Extract the (x, y) coordinate from the center of the cell holding the provided text.  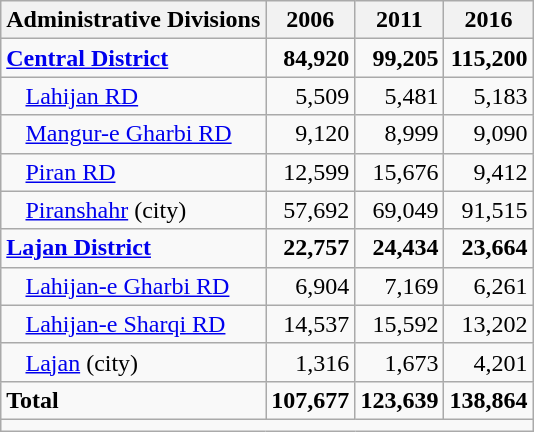
Lajan District (134, 248)
6,261 (488, 286)
Mangur-e Gharbi RD (134, 134)
6,904 (310, 286)
Lajan (city) (134, 362)
123,639 (400, 400)
91,515 (488, 210)
5,481 (400, 96)
2006 (310, 20)
2011 (400, 20)
15,676 (400, 172)
13,202 (488, 324)
Lahijan-e Gharbi RD (134, 286)
23,664 (488, 248)
9,412 (488, 172)
Piranshahr (city) (134, 210)
57,692 (310, 210)
5,509 (310, 96)
9,120 (310, 134)
Lahijan RD (134, 96)
115,200 (488, 58)
24,434 (400, 248)
5,183 (488, 96)
138,864 (488, 400)
14,537 (310, 324)
69,049 (400, 210)
107,677 (310, 400)
4,201 (488, 362)
7,169 (400, 286)
9,090 (488, 134)
Piran RD (134, 172)
22,757 (310, 248)
1,316 (310, 362)
Total (134, 400)
Central District (134, 58)
15,592 (400, 324)
99,205 (400, 58)
8,999 (400, 134)
12,599 (310, 172)
Administrative Divisions (134, 20)
1,673 (400, 362)
Lahijan-e Sharqi RD (134, 324)
2016 (488, 20)
84,920 (310, 58)
